Scan for the cell matching the given text and deliver its [X, Y] coordinate at center. 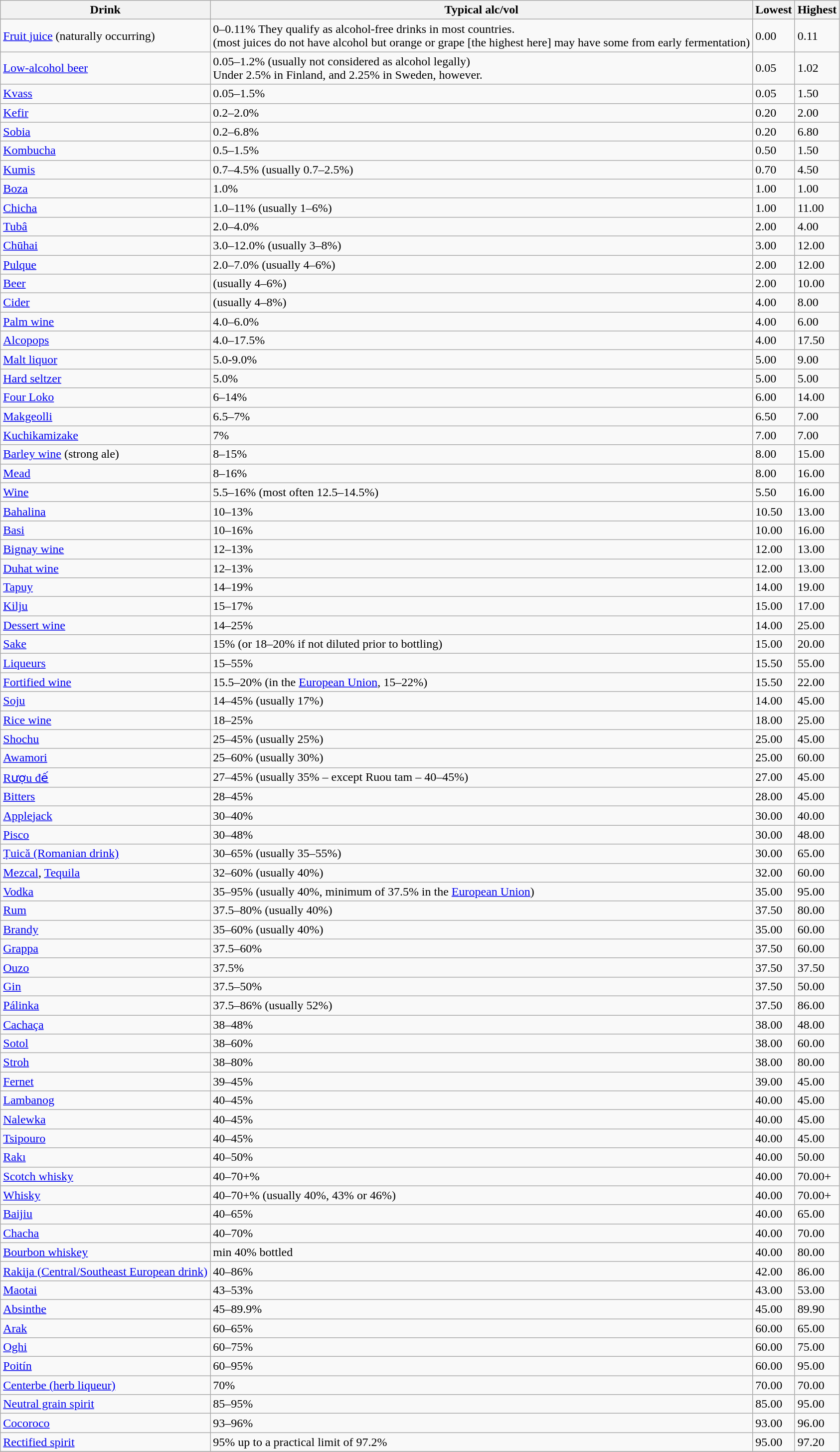
39–45% [482, 1082]
18–25% [482, 720]
39.00 [774, 1082]
38–48% [482, 1025]
Rum [106, 910]
Malt liquor [106, 360]
17.00 [817, 606]
45–89.9% [482, 1309]
Scotch whisky [106, 1176]
Sobia [106, 132]
Shochu [106, 739]
Pálinka [106, 1005]
60–95% [482, 1366]
6.50 [774, 416]
Arak [106, 1328]
Soju [106, 701]
Chūhai [106, 245]
Tubâ [106, 226]
(usually 4–8%) [482, 303]
Centerbe (herb liqueur) [106, 1385]
0.5–1.5% [482, 151]
Palm wine [106, 322]
Tsipouro [106, 1138]
Cider [106, 303]
Alcopops [106, 341]
Oghi [106, 1347]
40–70+% (usually 40%, 43% or 46%) [482, 1195]
37.5–60% [482, 948]
19.00 [817, 587]
3.00 [774, 245]
0.7–4.5% (usually 0.7–2.5%) [482, 170]
Lambanog [106, 1100]
Drink [106, 10]
Lowest [774, 10]
85.00 [774, 1404]
2.0–4.0% [482, 226]
28.00 [774, 797]
Baijiu [106, 1214]
Low-alcohol beer [106, 68]
Fruit juice (naturally occurring) [106, 36]
Ouzo [106, 967]
1.0–11% (usually 1–6%) [482, 207]
37.5–86% (usually 52%) [482, 1005]
Pisco [106, 835]
42.00 [774, 1271]
Chicha [106, 207]
0.50 [774, 151]
6.80 [817, 132]
Chacha [106, 1233]
40–50% [482, 1157]
Fernet [106, 1082]
1.0% [482, 188]
15% (or 18–20% if not diluted prior to bottling) [482, 644]
Bourbon whiskey [106, 1252]
37.5–80% (usually 40%) [482, 910]
9.00 [817, 360]
Gin [106, 986]
Tapuy [106, 587]
Wine [106, 492]
0.05–1.2% (usually not considered as alcohol legally)Under 2.5% in Finland, and 2.25% in Sweden, however. [482, 68]
40–65% [482, 1214]
43–53% [482, 1290]
95% up to a practical limit of 97.2% [482, 1442]
6–14% [482, 397]
Barley wine (strong ale) [106, 454]
Four Loko [106, 397]
25–60% (usually 30%) [482, 758]
min 40% bottled [482, 1252]
Duhat wine [106, 568]
Liqueurs [106, 663]
Cachaça [106, 1025]
14–19% [482, 587]
6.5–7% [482, 416]
Stroh [106, 1063]
Awamori [106, 758]
Dessert wine [106, 625]
35–60% (usually 40%) [482, 929]
10–16% [482, 530]
53.00 [817, 1290]
17.50 [817, 341]
Rakija (Central/Southeast European drink) [106, 1271]
Bahalina [106, 511]
Vodka [106, 892]
5.0-9.0% [482, 360]
14–45% (usually 17%) [482, 701]
5.50 [774, 492]
22.00 [817, 682]
96.00 [817, 1423]
97.20 [817, 1442]
Kombucha [106, 151]
4.0–17.5% [482, 341]
Absinthe [106, 1309]
37.5–50% [482, 986]
43.00 [774, 1290]
Mead [106, 473]
Bignay wine [106, 549]
30–65% (usually 35–55%) [482, 854]
0.11 [817, 36]
Hard seltzer [106, 378]
Pulque [106, 265]
Rakı [106, 1157]
Typical alc/vol [482, 10]
11.00 [817, 207]
25–45% (usually 25%) [482, 739]
20.00 [817, 644]
7% [482, 435]
38–60% [482, 1044]
85–95% [482, 1404]
Kefir [106, 113]
Applejack [106, 816]
37.5% [482, 967]
Neutral grain spirit [106, 1404]
27.00 [774, 777]
40–86% [482, 1271]
Kumis [106, 170]
28–45% [482, 797]
0.05–1.5% [482, 94]
93.00 [774, 1423]
(usually 4–6%) [482, 284]
Maotai [106, 1290]
Bitters [106, 797]
5.0% [482, 378]
Kvass [106, 94]
0.2–2.0% [482, 113]
5.5–16% (most often 12.5–14.5%) [482, 492]
Sake [106, 644]
Whisky [106, 1195]
40–70+% [482, 1176]
15–17% [482, 606]
35–95% (usually 40%, minimum of 37.5% in the European Union) [482, 892]
15.5–20% (in the European Union, 15–22%) [482, 682]
Basi [106, 530]
32–60% (usually 40%) [482, 873]
15–55% [482, 663]
0.00 [774, 36]
Rectified spirit [106, 1442]
40–70% [482, 1233]
0.2–6.8% [482, 132]
Kilju [106, 606]
Grappa [106, 948]
Țuică (Romanian drink) [106, 854]
55.00 [817, 663]
60–65% [482, 1328]
14–25% [482, 625]
Rượu đế [106, 777]
18.00 [774, 720]
2.0–7.0% (usually 4–6%) [482, 265]
70% [482, 1385]
Makgeolli [106, 416]
27–45% (usually 35% – except Ruou tam – 40–45%) [482, 777]
93–96% [482, 1423]
1.02 [817, 68]
32.00 [774, 873]
60–75% [482, 1347]
3.0–12.0% (usually 3–8%) [482, 245]
10–13% [482, 511]
8–15% [482, 454]
75.00 [817, 1347]
Fortified wine [106, 682]
30–40% [482, 816]
0.70 [774, 170]
Beer [106, 284]
Boza [106, 188]
Sotol [106, 1044]
Nalewka [106, 1119]
Mezcal, Tequila [106, 873]
10.50 [774, 511]
4.0–6.0% [482, 322]
Kuchikamizake [106, 435]
89.90 [817, 1309]
Highest [817, 10]
30–48% [482, 835]
Rice wine [106, 720]
38–80% [482, 1063]
Cocoroco [106, 1423]
8–16% [482, 473]
4.50 [817, 170]
Poitín [106, 1366]
Brandy [106, 929]
